Extract the (x, y) coordinate from the center of the cell holding the provided text.  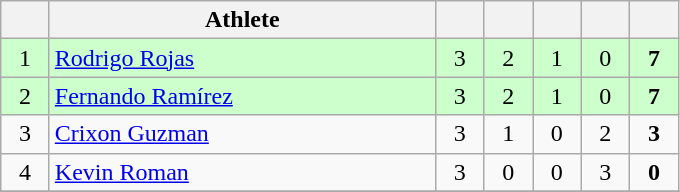
Rodrigo Rojas (242, 58)
Fernando Ramírez (242, 96)
4 (26, 172)
Athlete (242, 20)
Crixon Guzman (242, 134)
Kevin Roman (242, 172)
